Scan for the cell matching the given text and deliver its [X, Y] coordinate at center. 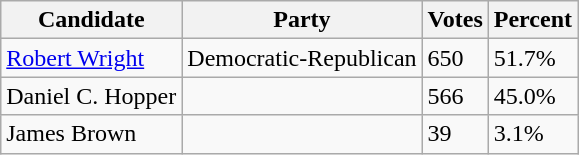
Robert Wright [92, 58]
39 [455, 134]
Candidate [92, 20]
650 [455, 58]
Percent [532, 20]
45.0% [532, 96]
Votes [455, 20]
Party [302, 20]
566 [455, 96]
Democratic-Republican [302, 58]
Daniel C. Hopper [92, 96]
James Brown [92, 134]
3.1% [532, 134]
51.7% [532, 58]
